Detect which cell encompasses the target text, then output its (X, Y) center coordinate. 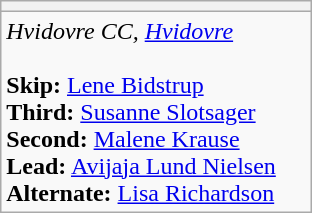
Hvidovre CC, HvidovreSkip: Lene Bidstrup Third: Susanne Slotsager Second: Malene Krause Lead: Avijaja Lund Nielsen Alternate: Lisa Richardson (156, 112)
